Pinpoint the cell where the given text exists, returning its [x, y] midpoint coordinate. 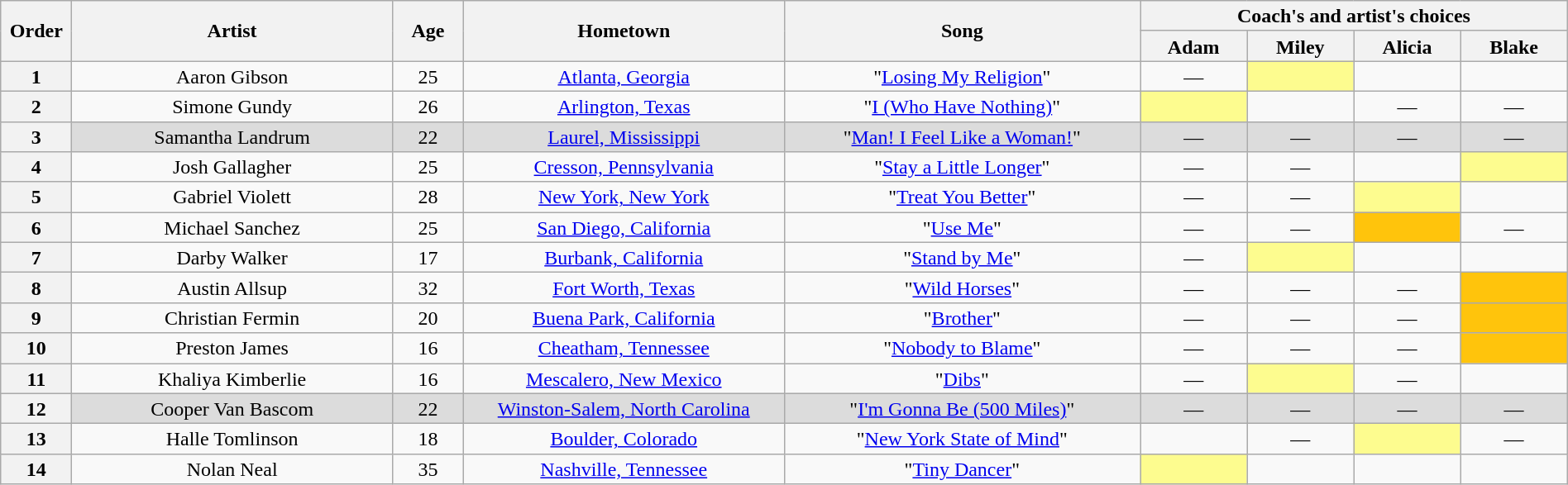
Gabriel Violett [232, 197]
"I'm Gonna Be (500 Miles)" [963, 408]
San Diego, California [624, 228]
Samantha Landrum [232, 137]
"Stand by Me" [963, 258]
10 [36, 349]
8 [36, 288]
"Use Me" [963, 228]
3 [36, 137]
Cooper Van Bascom [232, 408]
"Losing My Religion" [963, 76]
Preston James [232, 349]
Aaron Gibson [232, 76]
"Brother" [963, 317]
"Wild Horses" [963, 288]
4 [36, 167]
Cheatham, Tennessee [624, 349]
7 [36, 258]
Winston-Salem, North Carolina [624, 408]
Laurel, Mississippi [624, 137]
20 [428, 317]
35 [428, 469]
Fort Worth, Texas [624, 288]
Arlington, Texas [624, 106]
Buena Park, California [624, 317]
26 [428, 106]
"Treat You Better" [963, 197]
Atlanta, Georgia [624, 76]
"New York State of Mind" [963, 440]
Blake [1513, 46]
Adam [1194, 46]
11 [36, 378]
"Nobody to Blame" [963, 349]
14 [36, 469]
Darby Walker [232, 258]
Khaliya Kimberlie [232, 378]
Order [36, 31]
Cresson, Pennsylvania [624, 167]
Simone Gundy [232, 106]
9 [36, 317]
Miley [1300, 46]
Artist [232, 31]
Austin Allsup [232, 288]
"Dibs" [963, 378]
Alicia [1408, 46]
13 [36, 440]
Hometown [624, 31]
6 [36, 228]
Nashville, Tennessee [624, 469]
Halle Tomlinson [232, 440]
"Tiny Dancer" [963, 469]
Michael Sanchez [232, 228]
1 [36, 76]
17 [428, 258]
Boulder, Colorado [624, 440]
Coach's and artist's choices [1355, 17]
Song [963, 31]
28 [428, 197]
12 [36, 408]
2 [36, 106]
32 [428, 288]
Age [428, 31]
"Man! I Feel Like a Woman!" [963, 137]
Mescalero, New Mexico [624, 378]
Nolan Neal [232, 469]
Josh Gallagher [232, 167]
Christian Fermin [232, 317]
New York, New York [624, 197]
"Stay a Little Longer" [963, 167]
18 [428, 440]
"I (Who Have Nothing)" [963, 106]
5 [36, 197]
Burbank, California [624, 258]
